Detect which cell encompasses the target text, then output its (X, Y) center coordinate. 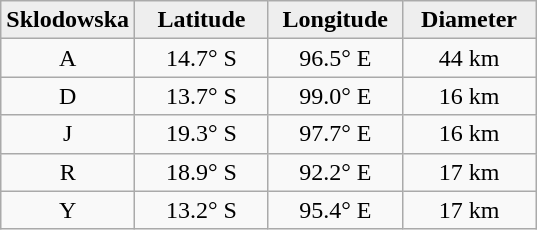
97.7° E (335, 134)
R (68, 172)
18.9° S (202, 172)
D (68, 96)
Y (68, 210)
Longitude (335, 20)
A (68, 58)
95.4° E (335, 210)
Latitude (202, 20)
44 km (469, 58)
J (68, 134)
19.3° S (202, 134)
13.2° S (202, 210)
Sklodowska (68, 20)
92.2° E (335, 172)
99.0° E (335, 96)
13.7° S (202, 96)
96.5° E (335, 58)
Diameter (469, 20)
14.7° S (202, 58)
